Provide the [X, Y] coordinate of the cell's center where the given text is located.  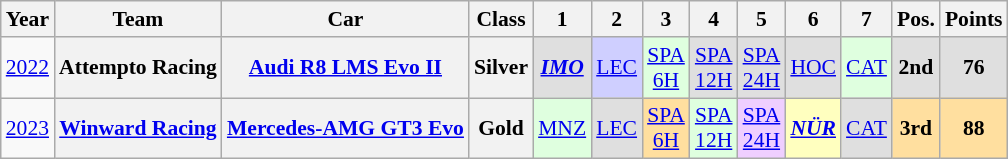
3 [666, 19]
Points [974, 19]
Car [346, 19]
88 [974, 128]
Year [28, 19]
3rd [916, 128]
Attempto Racing [138, 68]
5 [762, 19]
76 [974, 68]
Silver [501, 68]
NÜR [813, 128]
Class [501, 19]
6 [813, 19]
2023 [28, 128]
MNZ [562, 128]
Pos. [916, 19]
2nd [916, 68]
Winward Racing [138, 128]
Mercedes-AMG GT3 Evo [346, 128]
Audi R8 LMS Evo II [346, 68]
Gold [501, 128]
Team [138, 19]
2022 [28, 68]
7 [866, 19]
2 [616, 19]
4 [714, 19]
IMO [562, 68]
HOC [813, 68]
1 [562, 19]
